Capture the cell that displays the provided text and extract its [x, y] central coordinate. 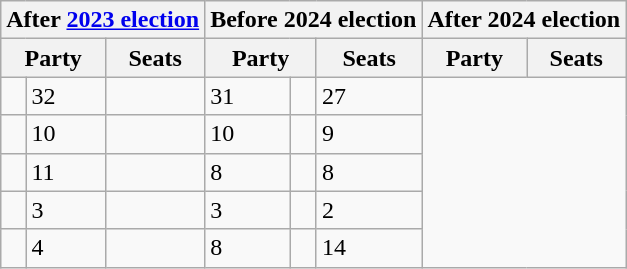
Before 2024 election [314, 20]
11 [66, 172]
9 [368, 134]
32 [66, 96]
31 [248, 96]
14 [368, 248]
After 2024 election [524, 20]
27 [368, 96]
4 [66, 248]
2 [368, 210]
After 2023 election [103, 20]
